Return [X, Y] of the center of cell containing provided text 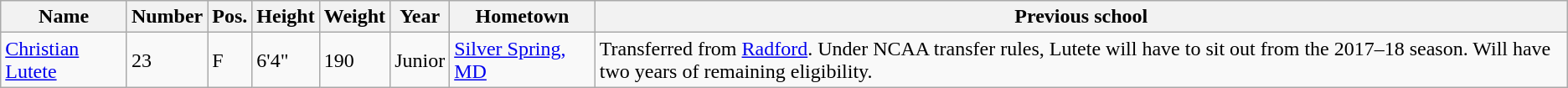
190 [354, 60]
Weight [354, 17]
Silver Spring, MD [523, 60]
Pos. [230, 17]
23 [167, 60]
6'4" [286, 60]
Year [420, 17]
Junior [420, 60]
Christian Lutete [64, 60]
Previous school [1081, 17]
Name [64, 17]
F [230, 60]
Hometown [523, 17]
Height [286, 17]
Number [167, 17]
